Locate the cell with the specified text and output its [X, Y] center coordinate. 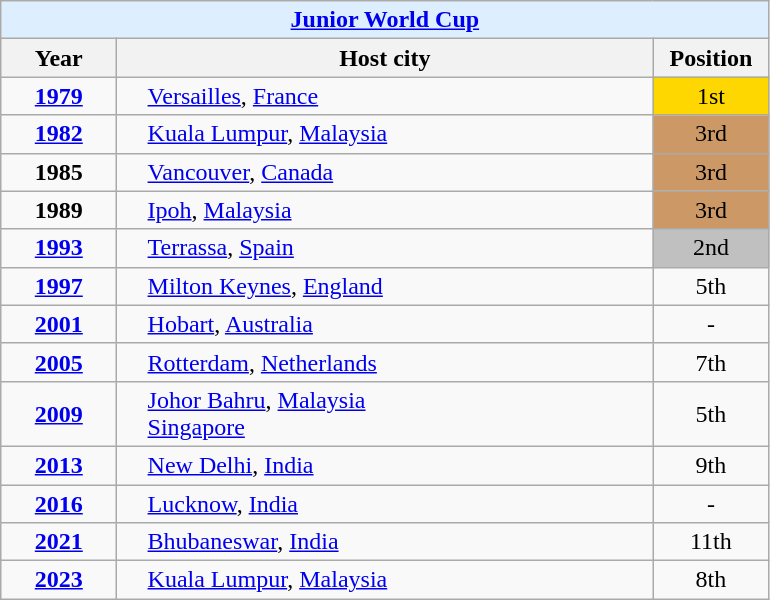
Hobart, Australia [385, 324]
Position [711, 58]
Milton Keynes, England [385, 286]
2021 [59, 542]
Rotterdam, Netherlands [385, 362]
2009 [59, 414]
11th [711, 542]
Versailles, France [385, 96]
7th [711, 362]
1st [711, 96]
2013 [59, 465]
1985 [59, 172]
1979 [59, 96]
Terrassa, Spain [385, 248]
Ipoh, Malaysia [385, 210]
1993 [59, 248]
New Delhi, India [385, 465]
1982 [59, 134]
Bhubaneswar, India [385, 542]
2001 [59, 324]
Junior World Cup [385, 20]
Host city [385, 58]
Lucknow, India [385, 503]
Vancouver, Canada [385, 172]
8th [711, 580]
2005 [59, 362]
1997 [59, 286]
Year [59, 58]
2nd [711, 248]
1989 [59, 210]
2023 [59, 580]
9th [711, 465]
Johor Bahru, Malaysia Singapore [385, 414]
2016 [59, 503]
